Return the (X, Y) coordinate for the center point of the cell that contains the specified text.  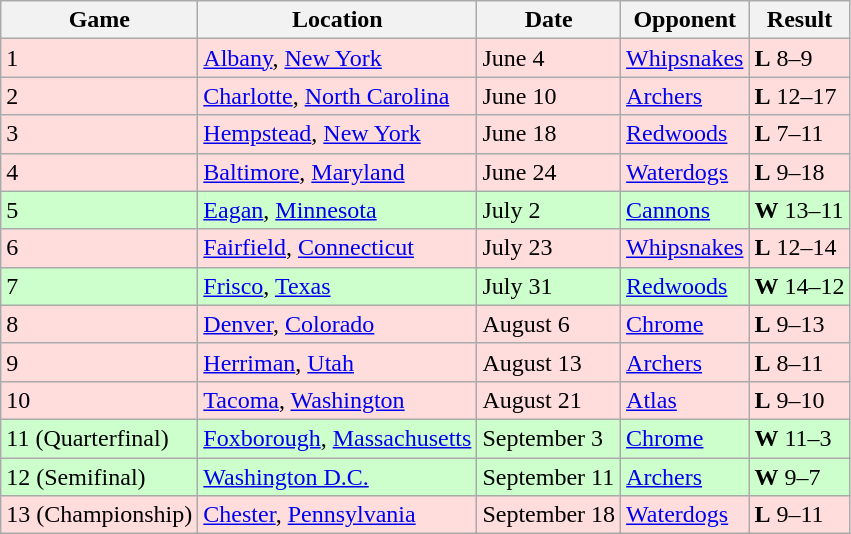
2 (100, 96)
Chester, Pennsylvania (338, 515)
12 (Semifinal) (100, 477)
June 4 (549, 58)
13 (Championship) (100, 515)
W 11–3 (800, 438)
L 9–18 (800, 172)
September 18 (549, 515)
L 8–11 (800, 362)
4 (100, 172)
June 10 (549, 96)
Result (800, 20)
7 (100, 286)
August 21 (549, 400)
6 (100, 248)
5 (100, 210)
Denver, Colorado (338, 324)
L 9–10 (800, 400)
3 (100, 134)
July 31 (549, 286)
Hempstead, New York (338, 134)
9 (100, 362)
L 12–14 (800, 248)
Tacoma, Washington (338, 400)
8 (100, 324)
W 13–11 (800, 210)
September 3 (549, 438)
Cannons (685, 210)
Washington D.C. (338, 477)
July 2 (549, 210)
Foxborough, Massachusetts (338, 438)
Frisco, Texas (338, 286)
W 14–12 (800, 286)
1 (100, 58)
L 8–9 (800, 58)
Atlas (685, 400)
L 9–13 (800, 324)
L 7–11 (800, 134)
Game (100, 20)
L 12–17 (800, 96)
August 13 (549, 362)
July 23 (549, 248)
Charlotte, North Carolina (338, 96)
June 24 (549, 172)
W 9–7 (800, 477)
August 6 (549, 324)
Herriman, Utah (338, 362)
Date (549, 20)
Location (338, 20)
10 (100, 400)
Fairfield, Connecticut (338, 248)
September 11 (549, 477)
Albany, New York (338, 58)
Eagan, Minnesota (338, 210)
11 (Quarterfinal) (100, 438)
Baltimore, Maryland (338, 172)
Opponent (685, 20)
June 18 (549, 134)
L 9–11 (800, 515)
